Pinpoint the cell where the given text exists, returning its [x, y] midpoint coordinate. 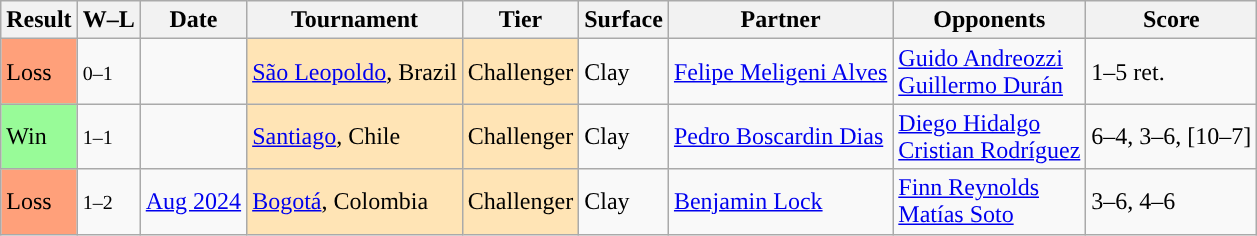
Aug 2024 [193, 202]
Felipe Meligeni Alves [780, 72]
1–2 [108, 202]
Date [193, 20]
Tier [520, 20]
1–5 ret. [1172, 72]
Finn Reynolds Matías Soto [990, 202]
Benjamin Lock [780, 202]
Bogotá, Colombia [355, 202]
3–6, 4–6 [1172, 202]
Score [1172, 20]
São Leopoldo, Brazil [355, 72]
Opponents [990, 20]
Tournament [355, 20]
W–L [108, 20]
Guido Andreozzi Guillermo Durán [990, 72]
Santiago, Chile [355, 136]
Pedro Boscardin Dias [780, 136]
1–1 [108, 136]
Diego Hidalgo Cristian Rodríguez [990, 136]
6–4, 3–6, [10–7] [1172, 136]
Surface [624, 20]
Win [39, 136]
Partner [780, 20]
Result [39, 20]
0–1 [108, 72]
